Provide the (x, y) coordinate of the cell's center where the given text is located.  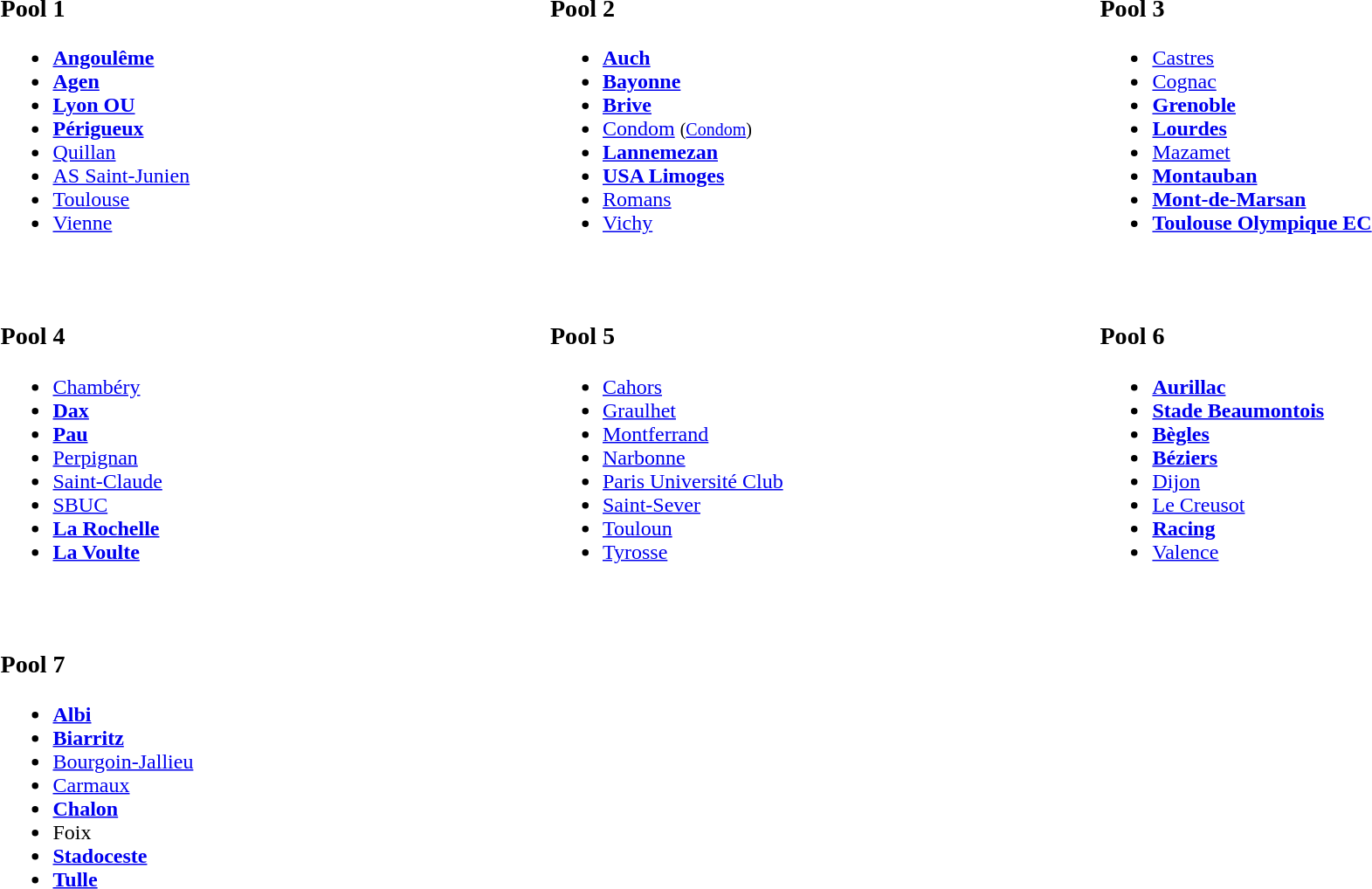
Pool 5CahorsGraulhetMontferrandNarbonneParis Université ClubSaint-SeverToulounTyrosse (817, 429)
